For the text-containing cell, return its midpoint in (x, y) coordinate format. 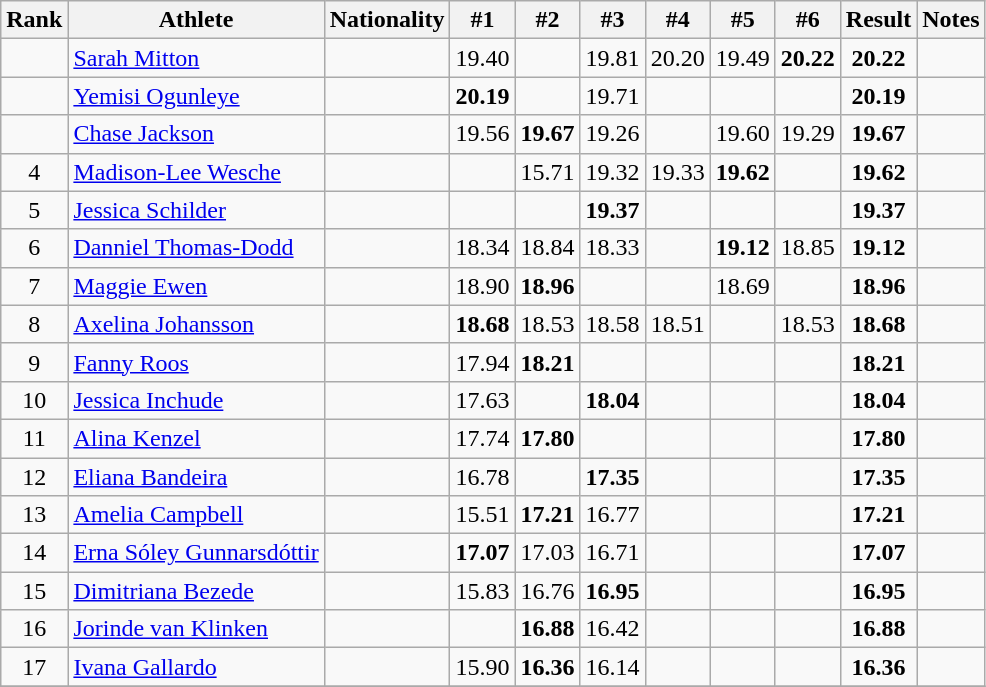
18.34 (482, 248)
19.33 (678, 172)
Jorinde van Klinken (196, 629)
Yemisi Ogunleye (196, 96)
18.33 (612, 248)
Jessica Inchude (196, 400)
#6 (808, 20)
Maggie Ewen (196, 286)
Dimitriana Bezede (196, 591)
Result (878, 20)
#1 (482, 20)
16.78 (482, 477)
10 (34, 400)
19.81 (612, 58)
Notes (951, 20)
18.69 (742, 286)
Sarah Mitton (196, 58)
Axelina Johansson (196, 324)
Amelia Campbell (196, 515)
11 (34, 438)
12 (34, 477)
7 (34, 286)
17.74 (482, 438)
15 (34, 591)
Fanny Roos (196, 362)
17.94 (482, 362)
19.49 (742, 58)
16.14 (612, 667)
19.71 (612, 96)
18.85 (808, 248)
Ivana Gallardo (196, 667)
19.60 (742, 134)
Danniel Thomas-Dodd (196, 248)
15.51 (482, 515)
18.58 (612, 324)
16.71 (612, 553)
19.32 (612, 172)
16.77 (612, 515)
15.71 (548, 172)
19.56 (482, 134)
Rank (34, 20)
Alina Kenzel (196, 438)
19.40 (482, 58)
18.51 (678, 324)
17.03 (548, 553)
#4 (678, 20)
15.83 (482, 591)
18.90 (482, 286)
6 (34, 248)
Madison-Lee Wesche (196, 172)
Erna Sóley Gunnarsdóttir (196, 553)
16.42 (612, 629)
16 (34, 629)
13 (34, 515)
19.26 (612, 134)
8 (34, 324)
15.90 (482, 667)
19.29 (808, 134)
16.76 (548, 591)
4 (34, 172)
#5 (742, 20)
Nationality (387, 20)
#3 (612, 20)
5 (34, 210)
Eliana Bandeira (196, 477)
20.20 (678, 58)
Athlete (196, 20)
9 (34, 362)
18.84 (548, 248)
17.63 (482, 400)
#2 (548, 20)
Chase Jackson (196, 134)
17 (34, 667)
Jessica Schilder (196, 210)
14 (34, 553)
